From the cell containing the given text, extract its center point as [X, Y] coordinate. 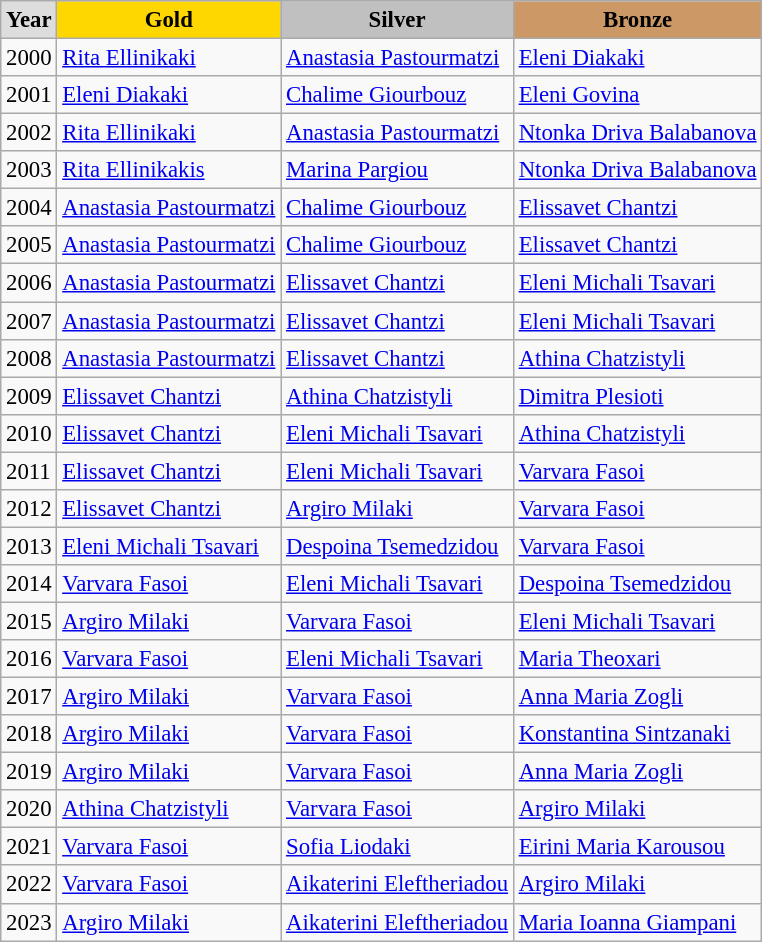
2001 [29, 95]
Rita Ellinikakis [169, 170]
Gold [169, 20]
Bronze [637, 20]
2012 [29, 509]
2007 [29, 321]
Silver [398, 20]
2015 [29, 621]
2016 [29, 659]
2017 [29, 697]
2018 [29, 734]
Sofia Liodaki [398, 847]
Marina Pargiou [398, 170]
Maria Theoxari [637, 659]
2000 [29, 58]
2002 [29, 133]
2006 [29, 283]
Konstantina Sintzanaki [637, 734]
2020 [29, 809]
2003 [29, 170]
2023 [29, 922]
Eleni Govina [637, 95]
Maria Ioanna Giampani [637, 922]
2010 [29, 433]
2008 [29, 358]
2022 [29, 885]
Eirini Maria Karousou [637, 847]
2011 [29, 471]
2021 [29, 847]
2014 [29, 584]
2005 [29, 245]
2004 [29, 208]
Year [29, 20]
2013 [29, 546]
Dimitra Plesioti [637, 396]
2019 [29, 772]
2009 [29, 396]
